Find where the given text appears and provide that cell's center as [x, y] coordinate. 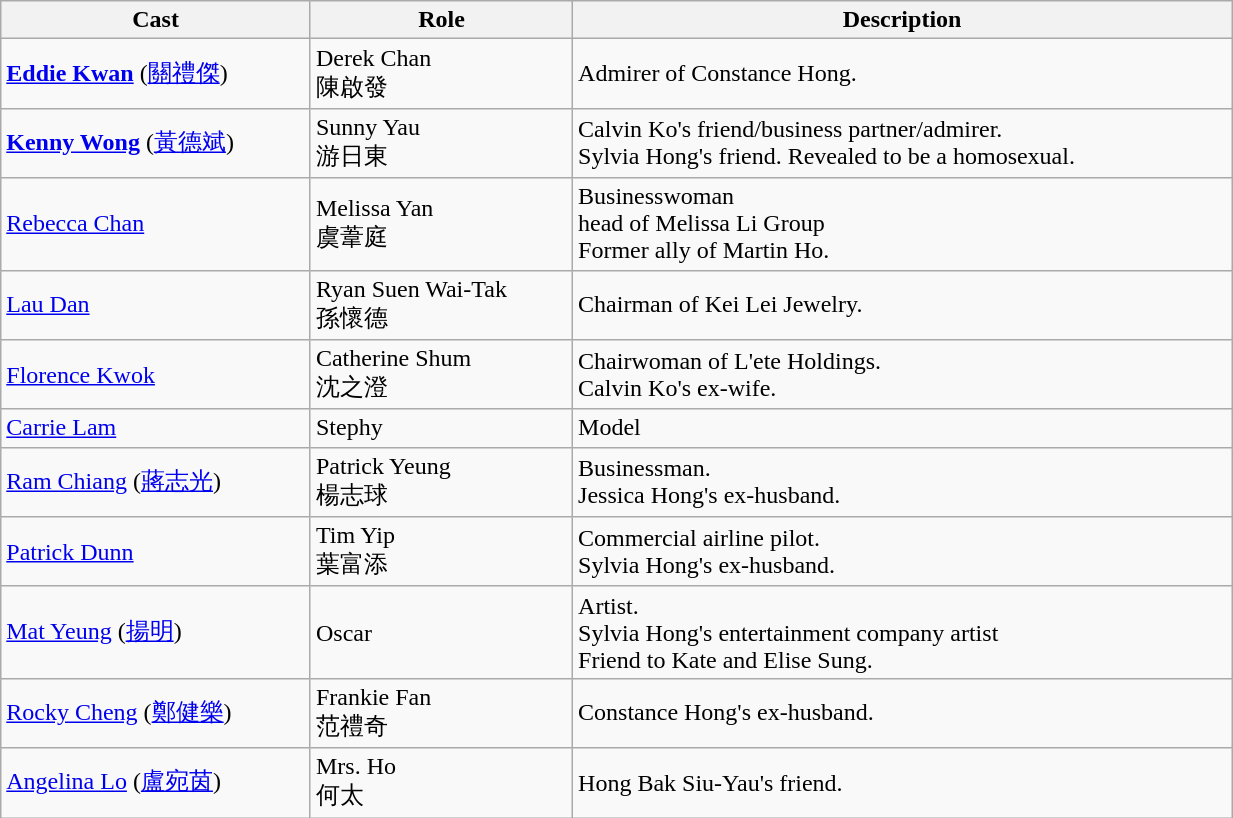
Stephy [441, 428]
Artist. Sylvia Hong's entertainment company artistFriend to Kate and Elise Sung. [902, 632]
Chairman of Kei Lei Jewelry. [902, 305]
Oscar [441, 632]
Kenny Wong (黃德斌) [156, 143]
Ram Chiang (蔣志光) [156, 482]
Rocky Cheng (鄭健樂) [156, 713]
Frankie Fan 范禮奇 [441, 713]
Mat Yeung (揚明) [156, 632]
Patrick Dunn [156, 552]
Rebecca Chan [156, 224]
Florence Kwok [156, 375]
Hong Bak Siu-Yau's friend. [902, 783]
Businesswomanhead of Melissa Li Group Former ally of Martin Ho. [902, 224]
Role [441, 20]
Catherine Shum 沈之澄 [441, 375]
Angelina Lo (盧宛茵) [156, 783]
Carrie Lam [156, 428]
Derek Chan 陳啟發 [441, 74]
Eddie Kwan (關禮傑) [156, 74]
Mrs. Ho 何太 [441, 783]
Sunny Yau 游日東 [441, 143]
Description [902, 20]
Lau Dan [156, 305]
Cast [156, 20]
Admirer of Constance Hong. [902, 74]
Businessman. Jessica Hong's ex-husband. [902, 482]
Commercial airline pilot. Sylvia Hong's ex-husband. [902, 552]
Tim Yip 葉富添 [441, 552]
Patrick Yeung 楊志球 [441, 482]
Model [902, 428]
Ryan Suen Wai-Tak 孫懷德 [441, 305]
Chairwoman of L'ete Holdings. Calvin Ko's ex-wife. [902, 375]
Constance Hong's ex-husband. [902, 713]
Calvin Ko's friend/business partner/admirer. Sylvia Hong's friend. Revealed to be a homosexual. [902, 143]
Melissa Yan 虞葦庭 [441, 224]
